Capture the cell that displays the provided text and extract its [x, y] central coordinate. 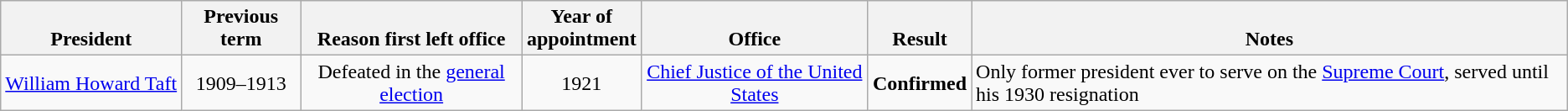
Office [754, 29]
1921 [581, 82]
President [91, 29]
1909–1913 [241, 82]
Year ofappointment [581, 29]
Chief Justice of the United States [754, 82]
Previous term [241, 29]
Defeated in the general election [412, 82]
Result [920, 29]
Reason first left office [412, 29]
Only former president ever to serve on the Supreme Court, served until his 1930 resignation [1270, 82]
Confirmed [920, 82]
Notes [1270, 29]
William Howard Taft [91, 82]
